Identify which cell holds the provided text, then report its [X, Y] central coordinate. 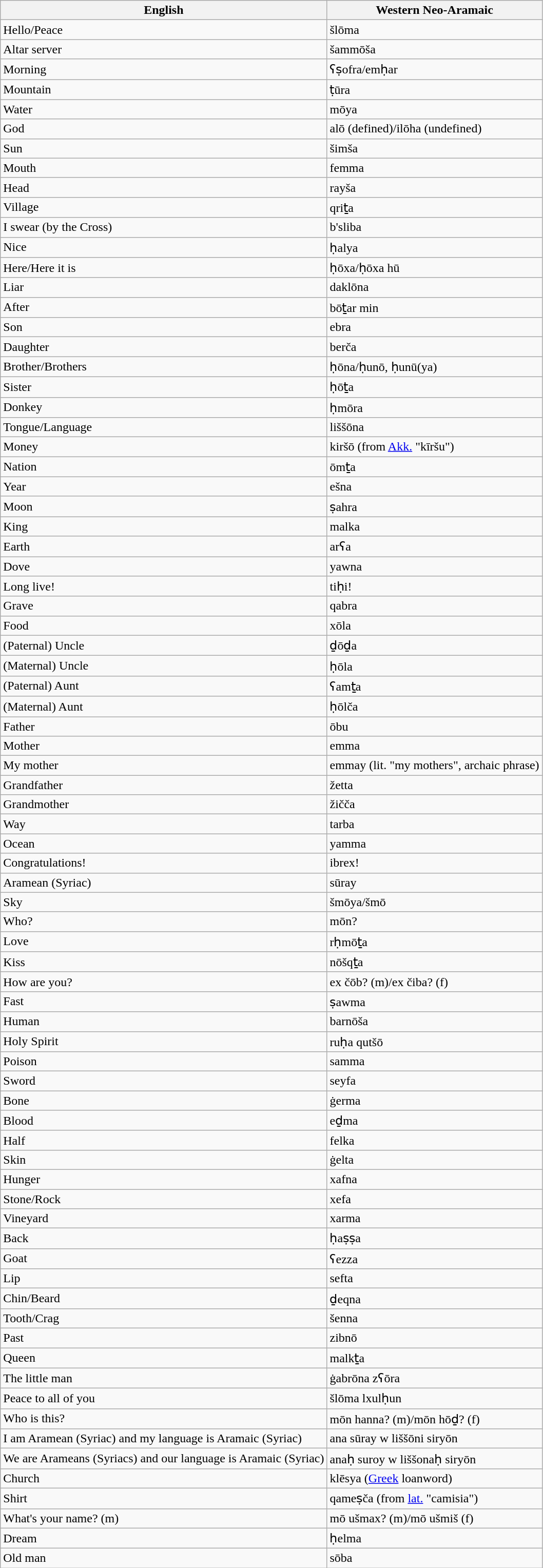
Church [164, 1478]
Stone/Rock [164, 1199]
Hunger [164, 1179]
Altar server [164, 49]
My mother [164, 766]
sūray [434, 883]
felka [434, 1140]
Skin [164, 1160]
Kiss [164, 962]
ḥaṣṣa [434, 1239]
mōn hanna? (m)/mōn hōḏ? (f) [434, 1419]
Head [164, 187]
ġelta [434, 1160]
Moon [164, 506]
tarba [434, 824]
(Maternal) Aunt [164, 707]
nōšqṯa [434, 962]
Half [164, 1140]
Who? [164, 922]
Grandfather [164, 785]
ʕṣofra/emḥar [434, 69]
xarma [434, 1219]
malkṯa [434, 1358]
Year [164, 486]
Sun [164, 148]
mōya [434, 109]
Shirt [164, 1498]
anaḥ suroy w liššonaḥ siryōn [434, 1459]
Chin/Beard [164, 1299]
Bone [164, 1101]
Father [164, 726]
(Paternal) Aunt [164, 686]
Hello/Peace [164, 30]
ḥōna/ḥunō, ḥunū(ya) [434, 367]
King [164, 526]
(Paternal) Uncle [164, 645]
Son [164, 327]
Goat [164, 1259]
Food [164, 625]
mō ušmax? (m)/mō ušmiš (f) [434, 1518]
Old man [164, 1558]
God [164, 129]
ṭūra [434, 89]
Tongue/Language [164, 427]
ḥōla [434, 666]
I swear (by the Cross) [164, 227]
ibrex! [434, 863]
tiḥi! [434, 586]
What's your name? (m) [164, 1518]
We are Arameans (Syriacs) and our language is Aramaic (Syriac) [164, 1459]
šimša [434, 148]
šlōma lxulḥun [434, 1399]
The little man [164, 1378]
Grandmother [164, 805]
Mountain [164, 89]
žičča [434, 805]
ṣawma [434, 1002]
Daughter [164, 347]
Who is this? [164, 1419]
ḥōxa/ḥōxa hū [434, 268]
b'sliba [434, 227]
Fast [164, 1002]
After [164, 307]
Tooth/Crag [164, 1318]
malka [434, 526]
Nice [164, 247]
Money [164, 447]
qabra [434, 606]
ḥmōra [434, 407]
Congratulations! [164, 863]
Poison [164, 1062]
samma [434, 1062]
ōbu [434, 726]
qameṣča (from lat. "camisia") [434, 1498]
sefta [434, 1279]
šammōša [434, 49]
xefa [434, 1199]
rḥmōṯa [434, 942]
Grave [164, 606]
mōn? [434, 922]
ġabrōna zʕōra [434, 1378]
Water [164, 109]
(Maternal) Uncle [164, 666]
xafna [434, 1179]
femma [434, 168]
Morning [164, 69]
Love [164, 942]
Queen [164, 1358]
rayša [434, 187]
Brother/Brothers [164, 367]
Lip [164, 1279]
ḥōlča [434, 707]
liššōna [434, 427]
Ocean [164, 844]
Vineyard [164, 1219]
Past [164, 1338]
Peace to all of you [164, 1399]
šlōma [434, 30]
arʕa [434, 546]
Mother [164, 746]
ġerma [434, 1101]
ḏeqna [434, 1299]
Sister [164, 387]
šmōya/šmō [434, 902]
seyfa [434, 1081]
sōba [434, 1558]
Here/Here it is [164, 268]
žetta [434, 785]
emma [434, 746]
šenna [434, 1318]
Long live! [164, 586]
ruḥa qutšō [434, 1042]
barnōša [434, 1022]
Village [164, 207]
ḥalya [434, 247]
Dream [164, 1538]
daklōna [434, 287]
bōṯar min [434, 307]
Sky [164, 902]
ḏōḏa [434, 645]
xōla [434, 625]
Nation [164, 467]
ōmṯa [434, 467]
eḏma [434, 1121]
kiršō (from Akk. "kīršu") [434, 447]
Way [164, 824]
qriṯa [434, 207]
yawna [434, 566]
berča [434, 347]
Western Neo-Aramaic [434, 10]
ana sūray w liššōni siryōn [434, 1439]
Mouth [164, 168]
Blood [164, 1121]
ḥōṯa [434, 387]
ešna [434, 486]
ex čōb? (m)/ex čiba? (f) [434, 982]
alō (defined)/ilōha (undefined) [434, 129]
Holy Spirit [164, 1042]
emmay (lit. "my mothers", archaic phrase) [434, 766]
I am Aramean (Syriac) and my language is Aramaic (Syriac) [164, 1439]
ebra [434, 327]
yamma [434, 844]
Aramean (Syriac) [164, 883]
Back [164, 1239]
How are you? [164, 982]
zibnō [434, 1338]
Donkey [164, 407]
ʕamṯa [434, 686]
klēsya (Greek loanword) [434, 1478]
ʕezza [434, 1259]
Dove [164, 566]
Human [164, 1022]
Sword [164, 1081]
ḥelma [434, 1538]
English [164, 10]
Liar [164, 287]
ṣahra [434, 506]
Earth [164, 546]
